Return the [X, Y] coordinate for the center point of the cell that contains the specified text.  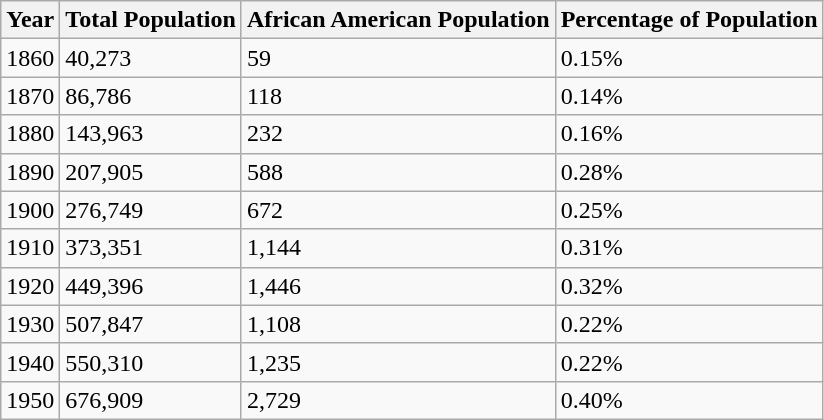
1940 [30, 362]
0.16% [689, 134]
1890 [30, 172]
0.15% [689, 58]
1900 [30, 210]
1,144 [398, 248]
449,396 [151, 286]
African American Population [398, 20]
40,273 [151, 58]
1930 [30, 324]
Percentage of Population [689, 20]
Total Population [151, 20]
0.25% [689, 210]
1880 [30, 134]
1860 [30, 58]
207,905 [151, 172]
0.40% [689, 400]
507,847 [151, 324]
1920 [30, 286]
1910 [30, 248]
1,446 [398, 286]
0.32% [689, 286]
276,749 [151, 210]
2,729 [398, 400]
86,786 [151, 96]
672 [398, 210]
373,351 [151, 248]
118 [398, 96]
0.31% [689, 248]
588 [398, 172]
143,963 [151, 134]
1,108 [398, 324]
0.14% [689, 96]
0.28% [689, 172]
1,235 [398, 362]
550,310 [151, 362]
1870 [30, 96]
Year [30, 20]
676,909 [151, 400]
1950 [30, 400]
59 [398, 58]
232 [398, 134]
